Search for the cell housing the specified text and yield its [X, Y] center coordinate. 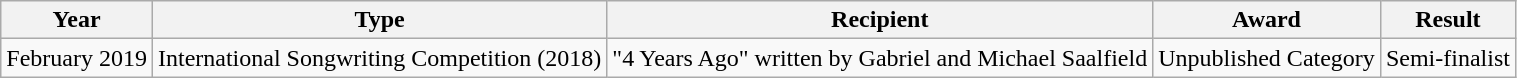
Type [379, 20]
Semi-finalist [1448, 58]
Year [77, 20]
Unpublished Category [1267, 58]
February 2019 [77, 58]
Award [1267, 20]
International Songwriting Competition (2018) [379, 58]
Recipient [880, 20]
Result [1448, 20]
"4 Years Ago" written by Gabriel and Michael Saalfield [880, 58]
